Identify which cell holds the provided text, then report its [x, y] central coordinate. 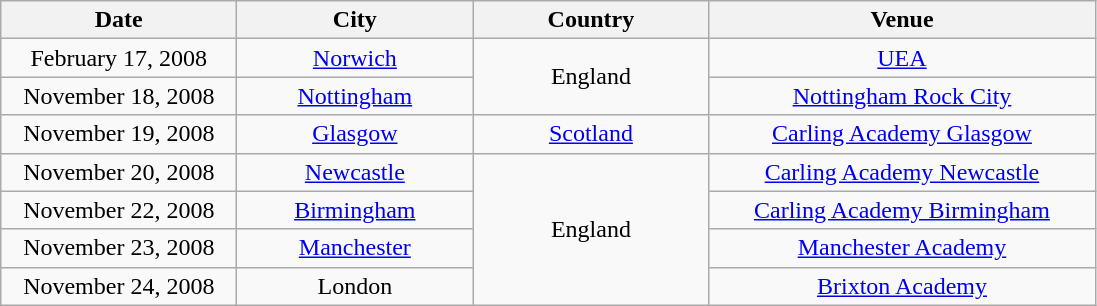
Venue [902, 20]
Carling Academy Newcastle [902, 172]
Norwich [355, 58]
Carling Academy Glasgow [902, 134]
London [355, 286]
November 24, 2008 [119, 286]
Glasgow [355, 134]
November 20, 2008 [119, 172]
Nottingham Rock City [902, 96]
Newcastle [355, 172]
Country [591, 20]
November 22, 2008 [119, 210]
Carling Academy Birmingham [902, 210]
City [355, 20]
November 19, 2008 [119, 134]
Manchester [355, 248]
February 17, 2008 [119, 58]
Nottingham [355, 96]
UEA [902, 58]
Manchester Academy [902, 248]
November 23, 2008 [119, 248]
Birmingham [355, 210]
November 18, 2008 [119, 96]
Brixton Academy [902, 286]
Scotland [591, 134]
Date [119, 20]
